Return (X, Y) of the center of cell containing provided text 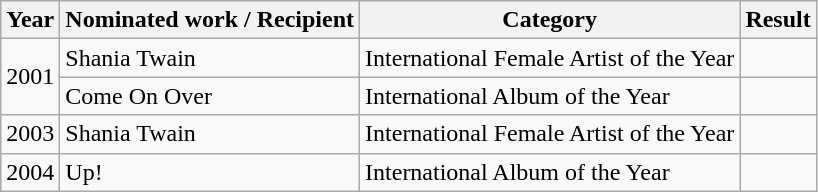
Category (550, 20)
Up! (210, 172)
2004 (30, 172)
Nominated work / Recipient (210, 20)
2003 (30, 134)
Result (778, 20)
2001 (30, 77)
Year (30, 20)
Come On Over (210, 96)
